Provide the [X, Y] coordinate of the cell's center where the given text is located.  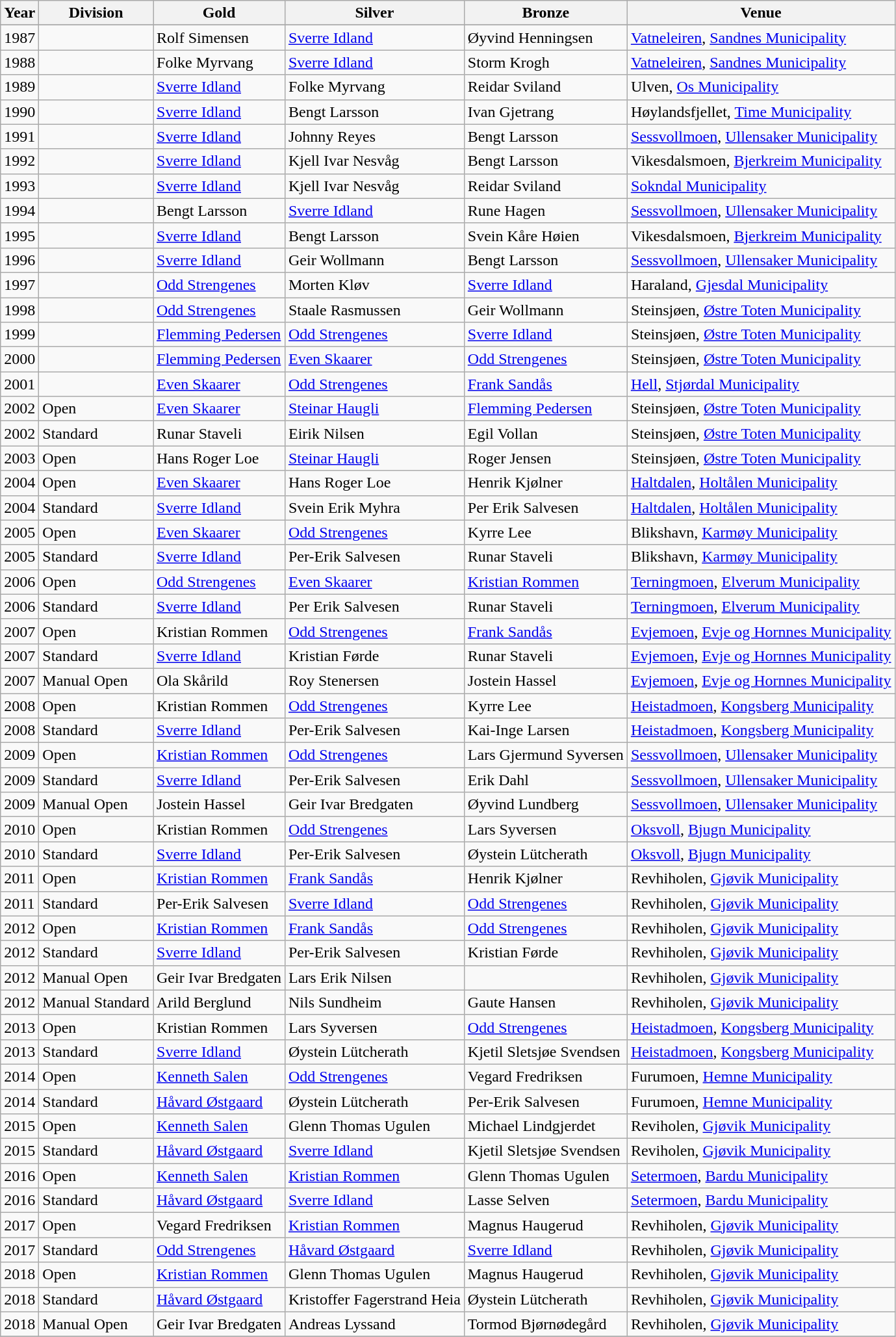
Storm Krogh [546, 62]
2000 [19, 359]
1999 [19, 335]
Rolf Simensen [220, 38]
Svein Erik Myhra [374, 508]
1993 [19, 186]
Ulven, Os Municipality [761, 87]
Øyvind Henningsen [546, 38]
Manual Standard [96, 1002]
1997 [19, 285]
Venue [761, 13]
Staale Rasmussen [374, 310]
1992 [19, 161]
Gaute Hansen [546, 1002]
Michael Lindgjerdet [546, 1126]
1991 [19, 136]
Egil Vollan [546, 434]
2001 [19, 384]
Ola Skårild [220, 681]
2003 [19, 458]
1994 [19, 211]
1987 [19, 38]
Hell, Stjørdal Municipality [761, 384]
Nils Sundheim [374, 1002]
Eirik Nilsen [374, 434]
Kristoffer Fagerstrand Heia [374, 1299]
Kai-Inge Larsen [546, 731]
Høylandsfjellet, Time Municipality [761, 112]
1988 [19, 62]
Roger Jensen [546, 458]
Roy Stenersen [374, 681]
Øyvind Lundberg [546, 805]
Ivan Gjetrang [546, 112]
Svein Kåre Høien [546, 235]
Lars Erik Nilsen [374, 978]
Division [96, 13]
Bronze [546, 13]
Rune Hagen [546, 211]
Gold [220, 13]
Haraland, Gjesdal Municipality [761, 285]
1998 [19, 310]
Arild Berglund [220, 1002]
1995 [19, 235]
Andreas Lyssand [374, 1324]
Lars Gjermund Syversen [546, 755]
1996 [19, 260]
Silver [374, 13]
Year [19, 13]
Lasse Selven [546, 1201]
1989 [19, 87]
Morten Kløv [374, 285]
Johnny Reyes [374, 136]
Erik Dahl [546, 780]
Tormod Bjørnødegård [546, 1324]
1990 [19, 112]
Sokndal Municipality [761, 186]
